Scan for the cell matching the given text and deliver its [x, y] coordinate at center. 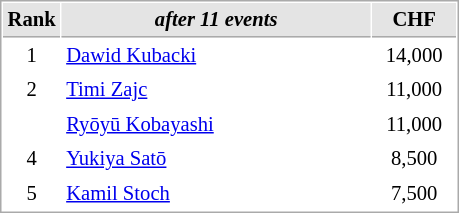
4 [32, 158]
Rank [32, 20]
Yukiya Satō [216, 158]
7,500 [414, 194]
Kamil Stoch [216, 194]
Timi Zajc [216, 90]
2 [32, 90]
Dawid Kubacki [216, 56]
Ryōyū Kobayashi [216, 124]
after 11 events [216, 20]
8,500 [414, 158]
14,000 [414, 56]
CHF [414, 20]
1 [32, 56]
5 [32, 194]
